For the text-containing cell, return its midpoint in (x, y) coordinate format. 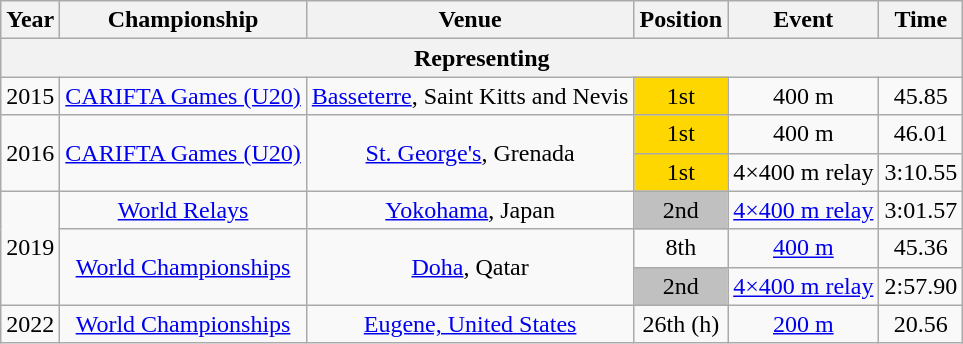
Championship (183, 20)
Venue (470, 20)
2022 (30, 324)
45.85 (921, 96)
Doha, Qatar (470, 267)
2:57.90 (921, 286)
2016 (30, 153)
Event (804, 20)
Year (30, 20)
20.56 (921, 324)
Position (681, 20)
Basseterre, Saint Kitts and Nevis (470, 96)
St. George's, Grenada (470, 153)
26th (h) (681, 324)
2015 (30, 96)
200 m (804, 324)
3:10.55 (921, 172)
Time (921, 20)
World Relays (183, 210)
8th (681, 248)
Representing (482, 58)
3:01.57 (921, 210)
45.36 (921, 248)
46.01 (921, 134)
Yokohama, Japan (470, 210)
Eugene, United States (470, 324)
2019 (30, 248)
